Detect which cell encompasses the target text, then output its (X, Y) center coordinate. 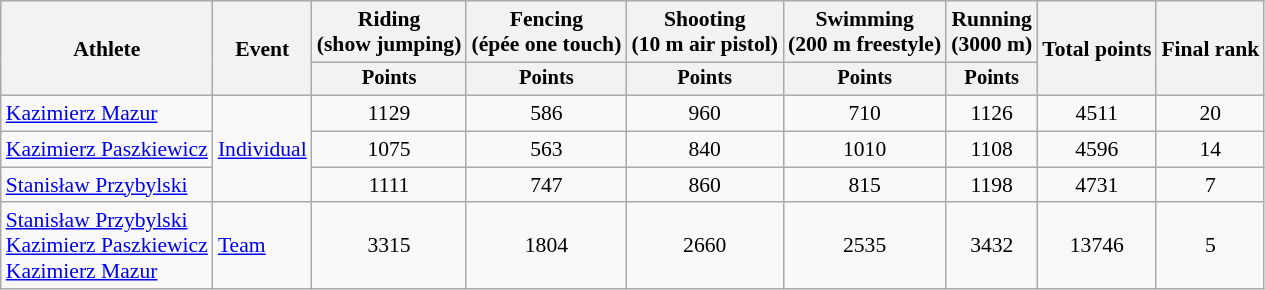
2660 (704, 246)
5 (1210, 246)
13746 (1096, 246)
Kazimierz Paszkiewicz (107, 150)
563 (546, 150)
4731 (1096, 185)
815 (864, 185)
Running(3000 m) (992, 32)
14 (1210, 150)
1126 (992, 114)
Total points (1096, 48)
1198 (992, 185)
747 (546, 185)
Team (262, 246)
Stanisław PrzybylskiKazimierz PaszkiewiczKazimierz Mazur (107, 246)
Individual (262, 150)
Athlete (107, 48)
4596 (1096, 150)
Event (262, 48)
586 (546, 114)
1804 (546, 246)
Kazimierz Mazur (107, 114)
1010 (864, 150)
1075 (390, 150)
Stanisław Przybylski (107, 185)
1129 (390, 114)
840 (704, 150)
7 (1210, 185)
4511 (1096, 114)
Swimming(200 m freestyle) (864, 32)
1111 (390, 185)
960 (704, 114)
Fencing(épée one touch) (546, 32)
Riding(show jumping) (390, 32)
20 (1210, 114)
3315 (390, 246)
Final rank (1210, 48)
Shooting(10 m air pistol) (704, 32)
860 (704, 185)
2535 (864, 246)
1108 (992, 150)
710 (864, 114)
3432 (992, 246)
